From the cell containing the given text, extract its center point as (X, Y) coordinate. 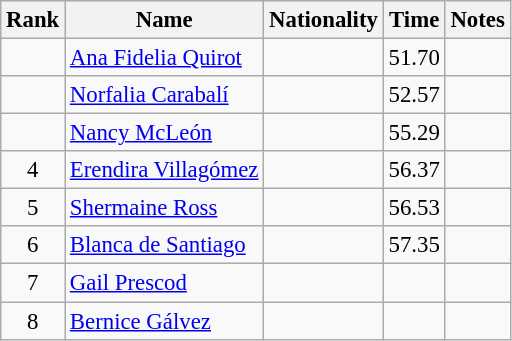
5 (33, 208)
Nancy McLeón (164, 133)
57.35 (414, 245)
Shermaine Ross (164, 208)
Nationality (324, 20)
Time (414, 20)
Norfalia Carabalí (164, 95)
Rank (33, 20)
Erendira Villagómez (164, 170)
52.57 (414, 95)
4 (33, 170)
Name (164, 20)
7 (33, 283)
8 (33, 321)
56.37 (414, 170)
Notes (478, 20)
Blanca de Santiago (164, 245)
6 (33, 245)
Gail Prescod (164, 283)
51.70 (414, 58)
55.29 (414, 133)
56.53 (414, 208)
Ana Fidelia Quirot (164, 58)
Bernice Gálvez (164, 321)
